Find where the given text appears and provide that cell's center as (x, y) coordinate. 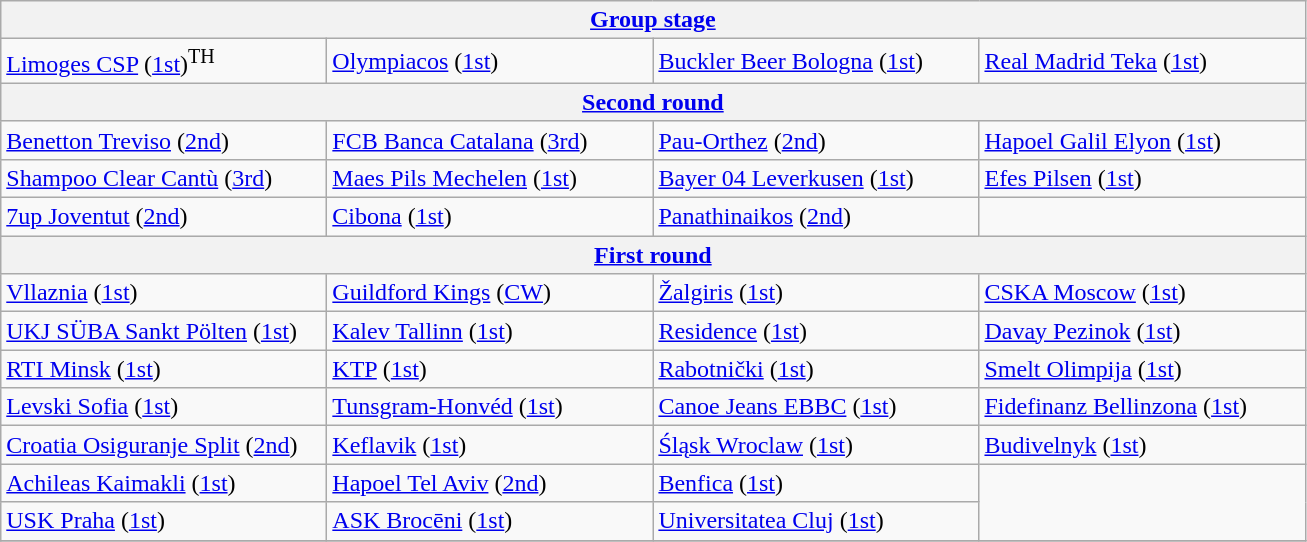
Universitatea Cluj (1st) (816, 521)
Buckler Beer Bologna (1st) (816, 62)
Guildford Kings (CW) (490, 293)
Benfica (1st) (816, 483)
Tunsgram-Honvéd (1st) (490, 407)
Kalev Tallinn (1st) (490, 331)
Rabotnički (1st) (816, 369)
First round (653, 255)
KTP (1st) (490, 369)
Maes Pils Mechelen (1st) (490, 178)
Panathinaikos (2nd) (816, 217)
UKJ SÜBA Sankt Pölten (1st) (164, 331)
FCB Banca Catalana (3rd) (490, 140)
Žalgiris (1st) (816, 293)
Vllaznia (1st) (164, 293)
Croatia Osiguranje Split (2nd) (164, 445)
Hapoel Galil Elyon (1st) (1142, 140)
Smelt Olimpija (1st) (1142, 369)
Cibona (1st) (490, 217)
Achileas Kaimakli (1st) (164, 483)
Canoe Jeans EBBC (1st) (816, 407)
7up Joventut (2nd) (164, 217)
Levski Sofia (1st) (164, 407)
Shampoo Clear Cantù (3rd) (164, 178)
Group stage (653, 20)
CSKA Moscow (1st) (1142, 293)
Śląsk Wroclaw (1st) (816, 445)
Hapoel Tel Aviv (2nd) (490, 483)
Limoges CSP (1st)TH (164, 62)
Benetton Treviso (2nd) (164, 140)
Pau-Orthez (2nd) (816, 140)
RTI Minsk (1st) (164, 369)
Davay Pezinok (1st) (1142, 331)
Residence (1st) (816, 331)
Fidefinanz Bellinzona (1st) (1142, 407)
Real Madrid Teka (1st) (1142, 62)
Bayer 04 Leverkusen (1st) (816, 178)
Budivelnyk (1st) (1142, 445)
Keflavik (1st) (490, 445)
USK Praha (1st) (164, 521)
Olympiacos (1st) (490, 62)
ASK Brocēni (1st) (490, 521)
Efes Pilsen (1st) (1142, 178)
Second round (653, 102)
